Return [x, y] of the center of cell containing provided text 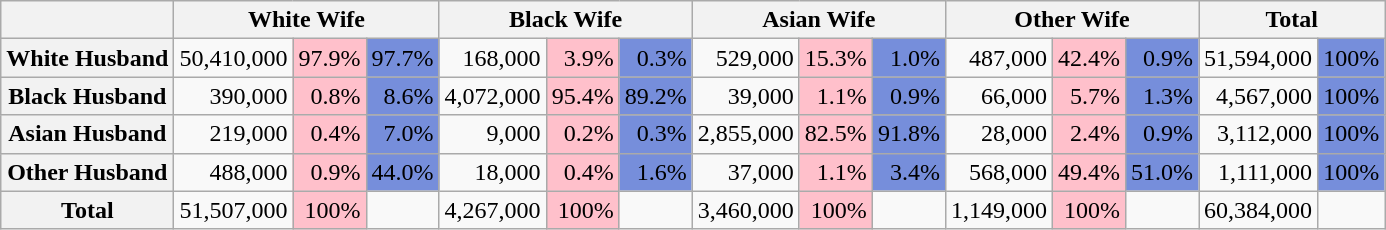
66,000 [998, 96]
44.0% [402, 172]
18,000 [492, 172]
3,460,000 [746, 210]
82.5% [836, 134]
2,855,000 [746, 134]
2.4% [1088, 134]
1.3% [1162, 96]
8.6% [402, 96]
487,000 [998, 58]
568,000 [998, 172]
Black Husband [88, 96]
0.8% [330, 96]
1.0% [908, 58]
37,000 [746, 172]
Other Wife [1072, 20]
Other Husband [88, 172]
97.7% [402, 58]
White Husband [88, 58]
Asian Husband [88, 134]
97.9% [330, 58]
White Wife [306, 20]
95.4% [582, 96]
51.0% [1162, 172]
1.6% [656, 172]
5.7% [1088, 96]
1,149,000 [998, 210]
Asian Wife [818, 20]
4,267,000 [492, 210]
39,000 [746, 96]
529,000 [746, 58]
60,384,000 [1258, 210]
51,507,000 [234, 210]
390,000 [234, 96]
3.9% [582, 58]
219,000 [234, 134]
4,567,000 [1258, 96]
0.2% [582, 134]
9,000 [492, 134]
Black Wife [566, 20]
42.4% [1088, 58]
3,112,000 [1258, 134]
7.0% [402, 134]
488,000 [234, 172]
15.3% [836, 58]
28,000 [998, 134]
49.4% [1088, 172]
3.4% [908, 172]
51,594,000 [1258, 58]
89.2% [656, 96]
1,111,000 [1258, 172]
4,072,000 [492, 96]
50,410,000 [234, 58]
91.8% [908, 134]
168,000 [492, 58]
